Locate the cell with the specified text and output its (X, Y) center coordinate. 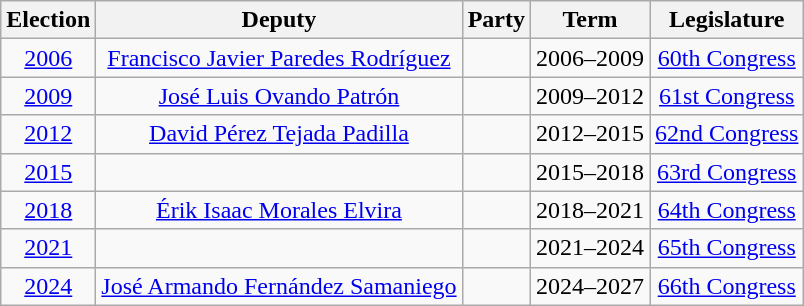
José Armando Fernández Samaniego (279, 286)
60th Congress (727, 58)
Election (48, 20)
2012–2015 (590, 134)
Érik Isaac Morales Elvira (279, 210)
Legislature (727, 20)
2024–2027 (590, 286)
63rd Congress (727, 172)
2009 (48, 96)
Party (496, 20)
2018 (48, 210)
José Luis Ovando Patrón (279, 96)
64th Congress (727, 210)
2021–2024 (590, 248)
62nd Congress (727, 134)
2024 (48, 286)
2021 (48, 248)
Term (590, 20)
61st Congress (727, 96)
2018–2021 (590, 210)
2006 (48, 58)
2009–2012 (590, 96)
66th Congress (727, 286)
2012 (48, 134)
David Pérez Tejada Padilla (279, 134)
Deputy (279, 20)
Francisco Javier Paredes Rodríguez (279, 58)
65th Congress (727, 248)
2015 (48, 172)
2015–2018 (590, 172)
2006–2009 (590, 58)
